Locate the cell with the specified text and output its (X, Y) center coordinate. 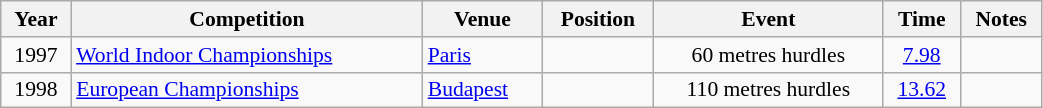
World Indoor Championships (247, 55)
60 metres hurdles (768, 55)
7.98 (922, 55)
Budapest (482, 90)
110 metres hurdles (768, 90)
European Championships (247, 90)
Event (768, 19)
Year (36, 19)
1997 (36, 55)
Time (922, 19)
Position (598, 19)
Paris (482, 55)
Venue (482, 19)
Notes (1001, 19)
13.62 (922, 90)
1998 (36, 90)
Competition (247, 19)
